Detect which cell encompasses the target text, then output its [x, y] center coordinate. 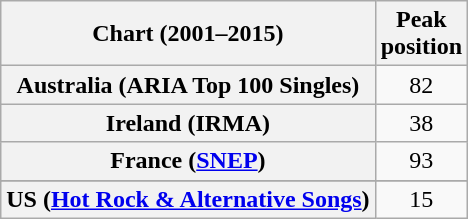
Chart (2001–2015) [188, 34]
82 [421, 85]
93 [421, 161]
38 [421, 123]
Peakposition [421, 34]
Ireland (IRMA) [188, 123]
15 [421, 199]
US (Hot Rock & Alternative Songs) [188, 199]
Australia (ARIA Top 100 Singles) [188, 85]
France (SNEP) [188, 161]
